Provide the [x, y] coordinate of the cell's center where the given text is located.  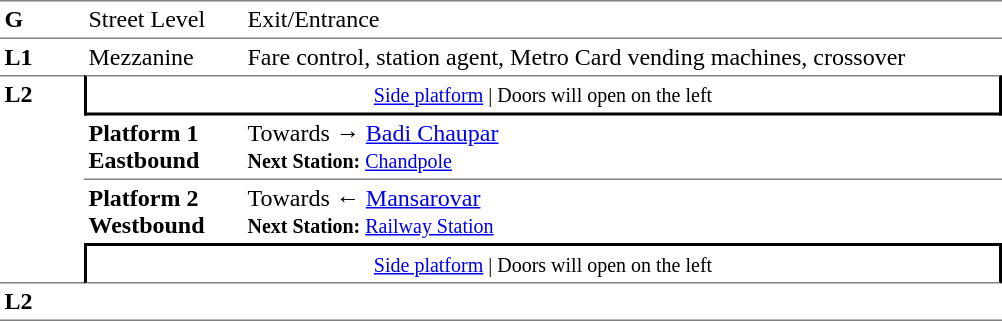
Towards → Badi ChauparNext Station: Chandpole [622, 148]
G [42, 20]
Fare control, station agent, Metro Card vending machines, crossover [622, 57]
Street Level [164, 20]
Platform 2Westbound [164, 212]
L2 [42, 179]
Mezzanine [164, 57]
Exit/Entrance [622, 20]
Platform 1Eastbound [164, 148]
Towards ← MansarovarNext Station: Railway Station [622, 212]
L1 [42, 57]
